Locate the cell with the specified text and output its [x, y] center coordinate. 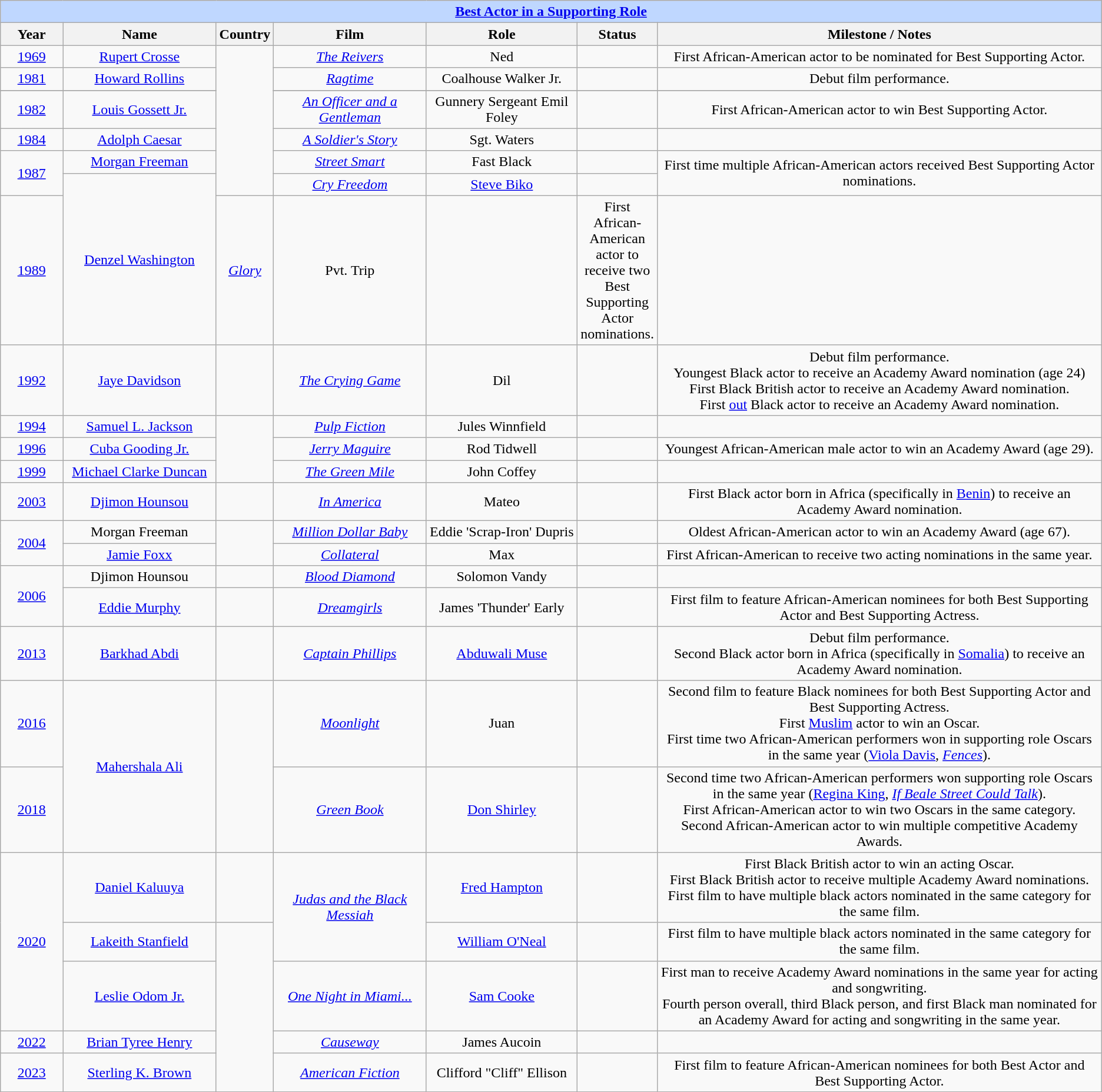
Best Actor in a Supporting Role [551, 12]
William O'Neal [502, 942]
Rod Tidwell [502, 449]
Barkhad Abdi [140, 653]
1981 [32, 79]
Michael Clarke Duncan [140, 472]
Judas and the Black Messiah [350, 907]
Film [350, 34]
Cry Freedom [350, 184]
Lakeith Stanfield [140, 942]
In America [350, 502]
Pulp Fiction [350, 426]
Role [502, 34]
Samuel L. Jackson [140, 426]
1984 [32, 140]
1987 [32, 173]
Glory [245, 270]
Eddie Murphy [140, 608]
A Soldier's Story [350, 140]
Adolph Caesar [140, 140]
First African-American actor to win Best Supporting Actor. [879, 109]
First Black actor born in Africa (specifically in Benin) to receive an Academy Award nomination. [879, 502]
Sam Cooke [502, 996]
Sterling K. Brown [140, 1073]
Ned [502, 57]
Green Book [350, 809]
2004 [32, 543]
Country [245, 34]
1996 [32, 449]
Pvt. Trip [350, 270]
Juan [502, 723]
Street Smart [350, 162]
Cuba Gooding Jr. [140, 449]
Jamie Foxx [140, 555]
First African-American to receive two acting nominations in the same year. [879, 555]
Jaye Davidson [140, 380]
Gunnery Sergeant Emil Foley [502, 109]
Causeway [350, 1042]
First film to feature African-American nominees for both Best Actor and Best Supporting Actor. [879, 1073]
The Reivers [350, 57]
Dil [502, 380]
Steve Biko [502, 184]
1969 [32, 57]
Moonlight [350, 723]
2020 [32, 942]
Dreamgirls [350, 608]
Howard Rollins [140, 79]
Daniel Kaluuya [140, 888]
Eddie 'Scrap-Iron' Dupris [502, 532]
First African-American actor to receive two Best Supporting Actor nominations. [618, 270]
Fast Black [502, 162]
Debut film performance.Second Black actor born in Africa (specifically in Somalia) to receive an Academy Award nomination. [879, 653]
Status [618, 34]
Solomon Vandy [502, 577]
First African-American actor to be nominated for Best Supporting Actor. [879, 57]
2003 [32, 502]
Abduwali Muse [502, 653]
Denzel Washington [140, 259]
Max [502, 555]
2022 [32, 1042]
1994 [32, 426]
Debut film performance. [879, 79]
One Night in Miami... [350, 996]
An Officer and a Gentleman [350, 109]
John Coffey [502, 472]
The Green Mile [350, 472]
Blood Diamond [350, 577]
Coalhouse Walker Jr. [502, 79]
Oldest African-American actor to win an Academy Award (age 67). [879, 532]
Milestone / Notes [879, 34]
James 'Thunder' Early [502, 608]
Name [140, 34]
Collateral [350, 555]
Louis Gossett Jr. [140, 109]
Captain Phillips [350, 653]
First time multiple African-American actors received Best Supporting Actor nominations. [879, 173]
Mateo [502, 502]
Don Shirley [502, 809]
Mahershala Ali [140, 766]
2018 [32, 809]
2013 [32, 653]
Jerry Maguire [350, 449]
2016 [32, 723]
Year [32, 34]
Sgt. Waters [502, 140]
First film to feature African-American nominees for both Best Supporting Actor and Best Supporting Actress. [879, 608]
1982 [32, 109]
Fred Hampton [502, 888]
2023 [32, 1073]
Youngest African-American male actor to win an Academy Award (age 29). [879, 449]
Jules Winnfield [502, 426]
James Aucoin [502, 1042]
1992 [32, 380]
Leslie Odom Jr. [140, 996]
American Fiction [350, 1073]
1989 [32, 270]
First film to have multiple black actors nominated in the same category for the same film. [879, 942]
Million Dollar Baby [350, 532]
2006 [32, 596]
Clifford "Cliff" Ellison [502, 1073]
The Crying Game [350, 380]
Brian Tyree Henry [140, 1042]
Rupert Crosse [140, 57]
Ragtime [350, 79]
1999 [32, 472]
